Scan for the cell matching the given text and deliver its (x, y) coordinate at center. 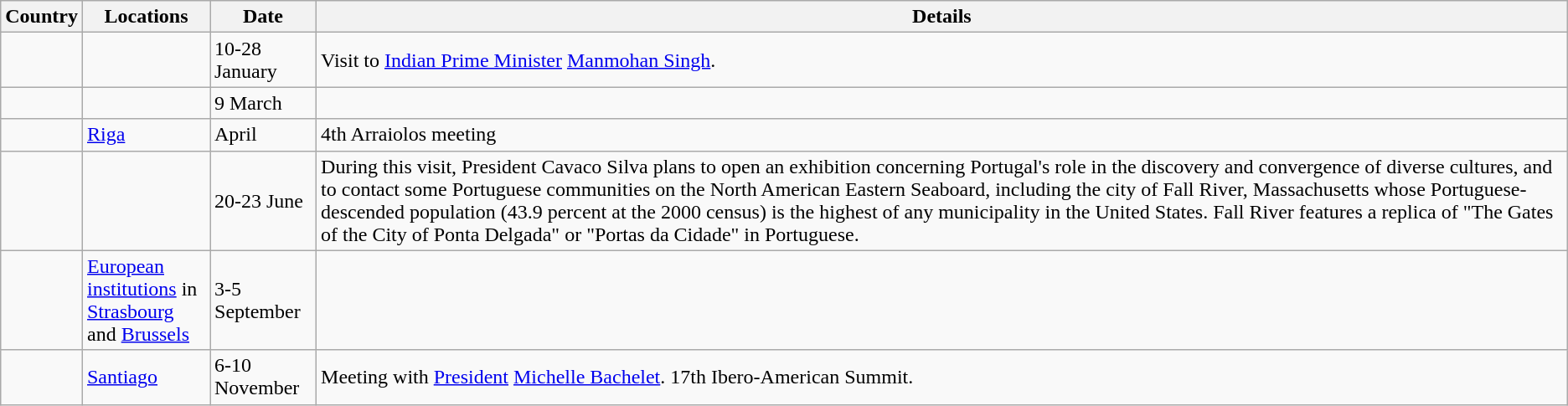
Locations (146, 17)
April (263, 135)
9 March (263, 103)
Riga (146, 135)
Meeting with President Michelle Bachelet. 17th Ibero-American Summit. (942, 377)
20-23 June (263, 201)
10-28 January (263, 60)
6-10 November (263, 377)
European institutions inStrasbourg and Brussels (146, 300)
4th Arraiolos meeting (942, 135)
Visit to Indian Prime Minister Manmohan Singh. (942, 60)
Santiago (146, 377)
Details (942, 17)
Date (263, 17)
3-5 September (263, 300)
Country (42, 17)
